Scan for the cell matching the given text and deliver its [X, Y] coordinate at center. 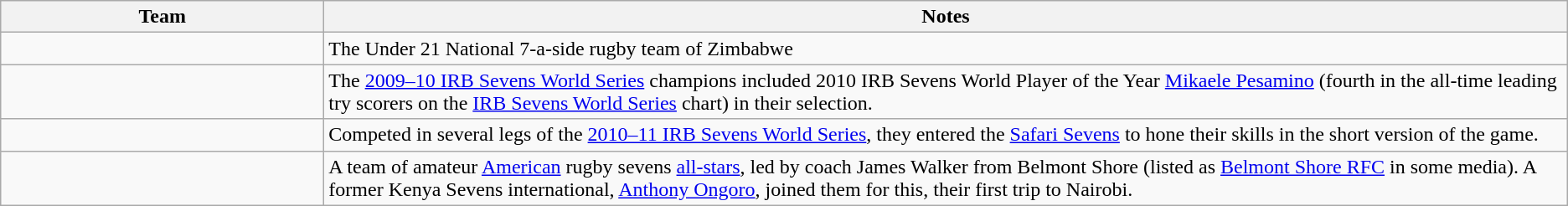
The Under 21 National 7-a-side rugby team of Zimbabwe [946, 49]
Team [162, 17]
Notes [946, 17]
